Pinpoint the cell where the given text exists, returning its (x, y) midpoint coordinate. 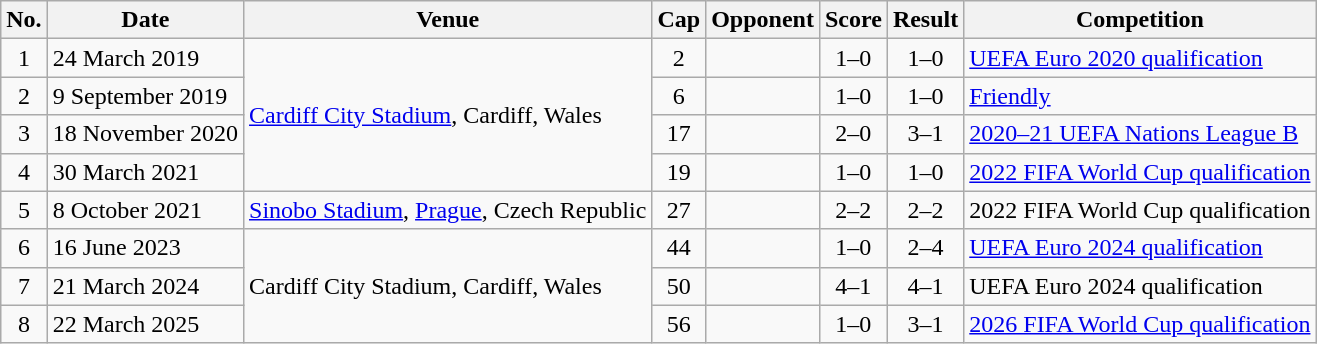
Cap (679, 20)
2–4 (925, 248)
22 March 2025 (145, 324)
No. (24, 20)
27 (679, 210)
UEFA Euro 2020 qualification (1140, 58)
Result (925, 20)
30 March 2021 (145, 172)
Date (145, 20)
9 September 2019 (145, 96)
2026 FIFA World Cup qualification (1140, 324)
5 (24, 210)
Opponent (763, 20)
2–0 (853, 134)
Sinobo Stadium, Prague, Czech Republic (448, 210)
Competition (1140, 20)
8 (24, 324)
19 (679, 172)
Score (853, 20)
21 March 2024 (145, 286)
56 (679, 324)
Venue (448, 20)
1 (24, 58)
16 June 2023 (145, 248)
7 (24, 286)
17 (679, 134)
24 March 2019 (145, 58)
3 (24, 134)
Friendly (1140, 96)
44 (679, 248)
18 November 2020 (145, 134)
50 (679, 286)
8 October 2021 (145, 210)
2020–21 UEFA Nations League B (1140, 134)
4 (24, 172)
